Output the [X, Y] coordinate of the center of the cell containing the given text.  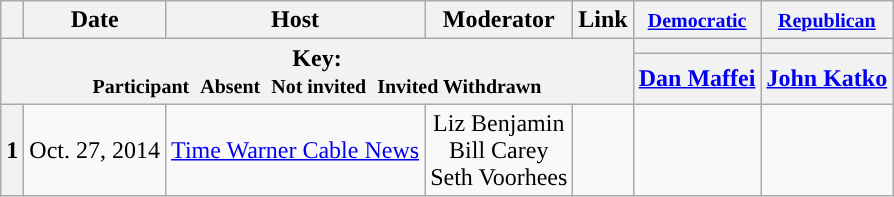
Time Warner Cable News [296, 150]
Oct. 27, 2014 [95, 150]
Democratic [697, 20]
Dan Maffei [697, 78]
John Katko [827, 78]
Host [296, 20]
Key: Participant Absent Not invited Invited Withdrawn [318, 72]
Moderator [499, 20]
Date [95, 20]
Link [603, 20]
Liz BenjaminBill CareySeth Voorhees [499, 150]
Republican [827, 20]
1 [12, 150]
